Determine the [X, Y] coordinate at the center of the cell enclosing the given text.  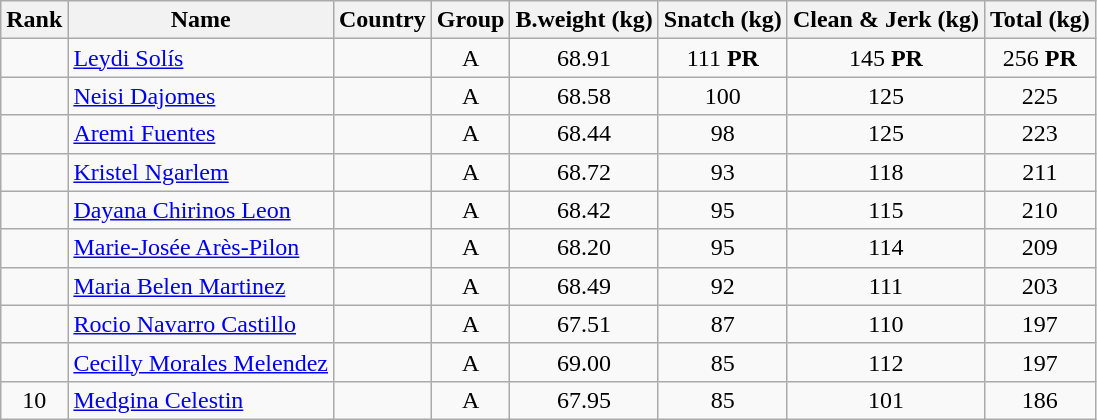
115 [886, 210]
10 [34, 400]
93 [722, 172]
111 [886, 286]
256 PR [1040, 58]
Group [470, 20]
211 [1040, 172]
118 [886, 172]
209 [1040, 248]
225 [1040, 96]
Leydi Solís [201, 58]
Rocio Navarro Castillo [201, 324]
67.51 [584, 324]
145 PR [886, 58]
98 [722, 134]
Clean & Jerk (kg) [886, 20]
B.weight (kg) [584, 20]
87 [722, 324]
Country [382, 20]
92 [722, 286]
Kristel Ngarlem [201, 172]
68.49 [584, 286]
114 [886, 248]
186 [1040, 400]
203 [1040, 286]
Medgina Celestin [201, 400]
110 [886, 324]
Total (kg) [1040, 20]
68.91 [584, 58]
Rank [34, 20]
100 [722, 96]
Maria Belen Martinez [201, 286]
68.20 [584, 248]
210 [1040, 210]
Marie-Josée Arès-Pilon [201, 248]
Snatch (kg) [722, 20]
Neisi Dajomes [201, 96]
69.00 [584, 362]
Dayana Chirinos Leon [201, 210]
101 [886, 400]
67.95 [584, 400]
Cecilly Morales Melendez [201, 362]
68.72 [584, 172]
68.44 [584, 134]
Name [201, 20]
68.42 [584, 210]
223 [1040, 134]
Aremi Fuentes [201, 134]
111 PR [722, 58]
68.58 [584, 96]
112 [886, 362]
